Determine the [X, Y] coordinate at the center of the cell enclosing the given text.  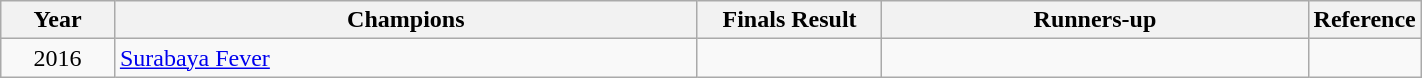
2016 [58, 58]
Reference [1364, 20]
Runners-up [1095, 20]
Surabaya Fever [406, 58]
Year [58, 20]
Champions [406, 20]
Finals Result [790, 20]
